For the text-containing cell, return its midpoint in [X, Y] coordinate format. 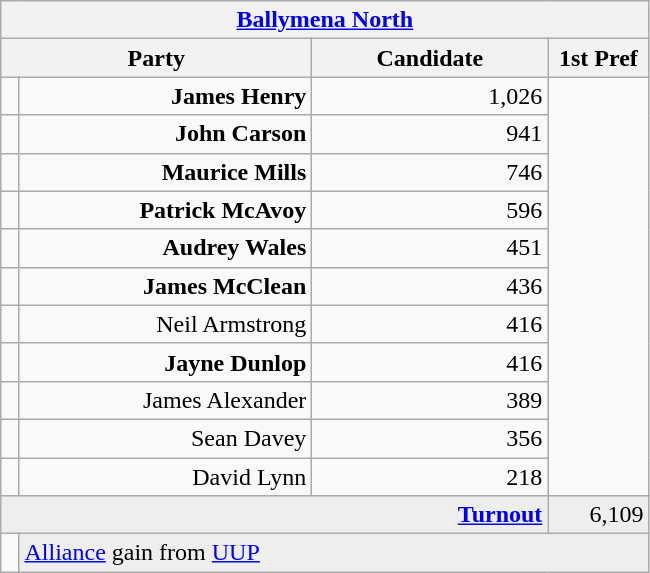
Maurice Mills [166, 172]
Ballymena North [325, 20]
389 [430, 400]
356 [430, 438]
David Lynn [166, 477]
218 [430, 477]
941 [430, 134]
Jayne Dunlop [166, 362]
Sean Davey [166, 438]
746 [430, 172]
451 [430, 248]
James Henry [166, 96]
6,109 [598, 515]
Alliance gain from UUP [334, 553]
1st Pref [598, 58]
Neil Armstrong [166, 324]
Party [156, 58]
1,026 [430, 96]
Patrick McAvoy [166, 210]
James McClean [166, 286]
James Alexander [166, 400]
John Carson [166, 134]
Candidate [430, 58]
Audrey Wales [166, 248]
436 [430, 286]
596 [430, 210]
Turnout [274, 515]
